Return [X, Y] of the center of cell containing provided text 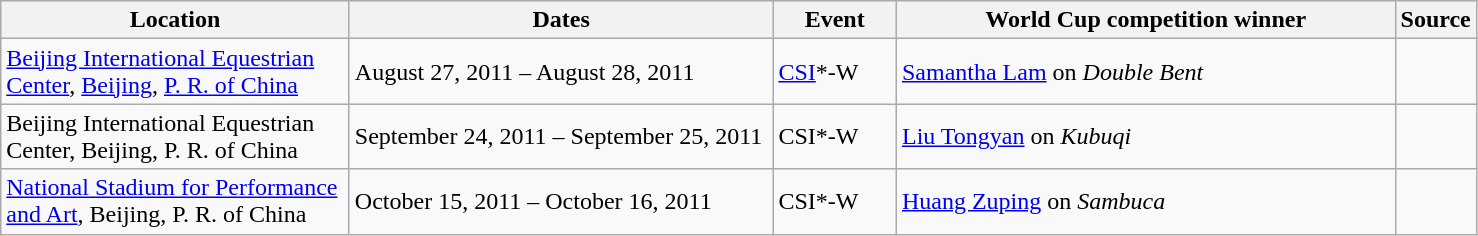
World Cup competition winner [1146, 20]
Location [176, 20]
Dates [561, 20]
National Stadium for Performance and Art, Beijing, P. R. of China [176, 202]
Huang Zuping on Sambuca [1146, 202]
Samantha Lam on Double Bent [1146, 72]
Event [835, 20]
September 24, 2011 – September 25, 2011 [561, 136]
October 15, 2011 – October 16, 2011 [561, 202]
Liu Tongyan on Kubuqi [1146, 136]
Source [1436, 20]
August 27, 2011 – August 28, 2011 [561, 72]
